Pinpoint the cell where the given text exists, returning its [x, y] midpoint coordinate. 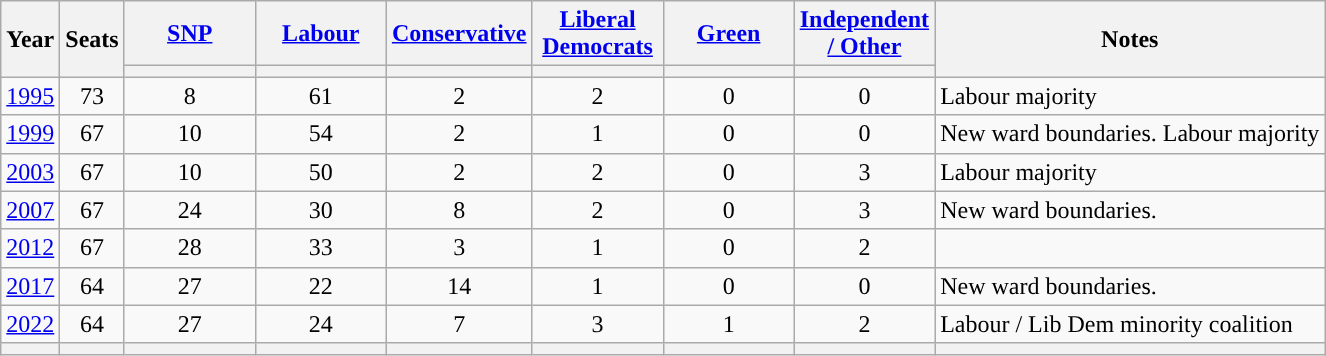
Labour [320, 34]
Independent / Other [864, 34]
2012 [30, 248]
54 [320, 134]
1995 [30, 96]
Liberal Democrats [598, 34]
Green [728, 34]
Conservative [459, 34]
61 [320, 96]
Year [30, 39]
22 [320, 286]
33 [320, 248]
14 [459, 286]
New ward boundaries. Labour majority [1130, 134]
2022 [30, 324]
Seats [92, 39]
2017 [30, 286]
30 [320, 210]
2003 [30, 172]
73 [92, 96]
Labour / Lib Dem minority coalition [1130, 324]
28 [190, 248]
SNP [190, 34]
7 [459, 324]
2007 [30, 210]
Notes [1130, 39]
50 [320, 172]
1999 [30, 134]
